Capture the cell that displays the provided text and extract its [x, y] central coordinate. 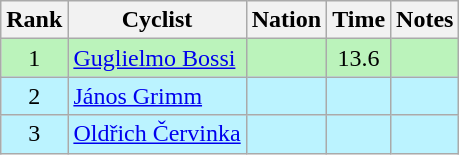
Nation [286, 20]
Time [359, 20]
1 [34, 58]
2 [34, 96]
Cyclist [157, 20]
13.6 [359, 58]
Oldřich Červinka [157, 134]
Guglielmo Bossi [157, 58]
3 [34, 134]
János Grimm [157, 96]
Notes [425, 20]
Rank [34, 20]
